Provide the [X, Y] coordinate of the cell's center where the given text is located.  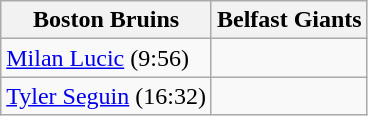
Belfast Giants [289, 20]
Tyler Seguin (16:32) [106, 96]
Boston Bruins [106, 20]
Milan Lucic (9:56) [106, 58]
